From the cell containing the given text, extract its center point as [X, Y] coordinate. 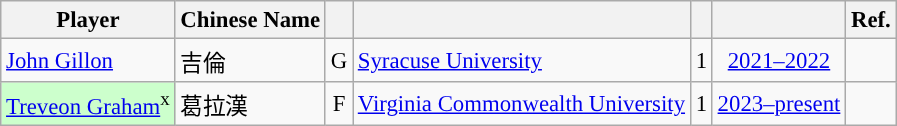
葛拉漢 [250, 104]
Syracuse University [521, 61]
Chinese Name [250, 20]
吉倫 [250, 61]
John Gillon [88, 61]
2021–2022 [778, 61]
G [338, 61]
Virginia Commonwealth University [521, 104]
Player [88, 20]
Treveon Grahamx [88, 104]
Ref. [871, 20]
F [338, 104]
2023–present [778, 104]
